Output the (x, y) coordinate of the center of the cell containing the given text.  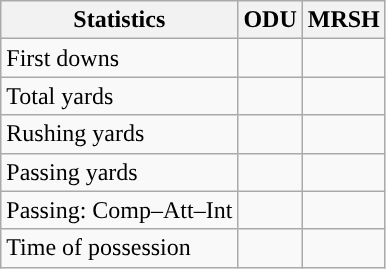
Total yards (120, 96)
ODU (270, 20)
MRSH (344, 20)
Passing yards (120, 172)
Rushing yards (120, 134)
Passing: Comp–Att–Int (120, 210)
First downs (120, 58)
Time of possession (120, 248)
Statistics (120, 20)
